Scan for the cell matching the given text and deliver its (X, Y) coordinate at center. 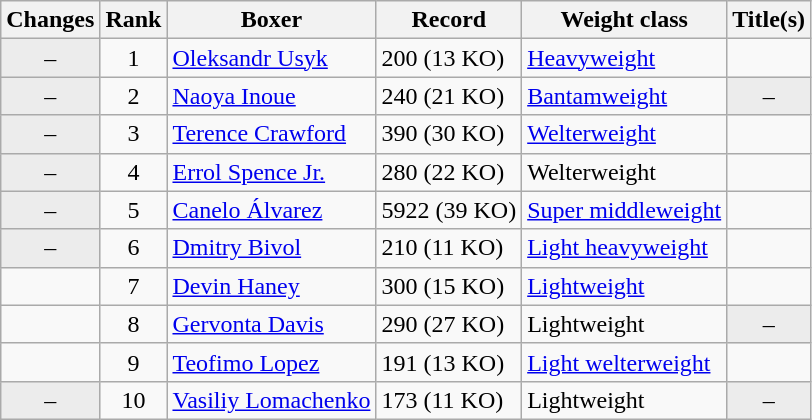
5922 (39 KO) (449, 210)
Light heavyweight (624, 248)
4 (134, 172)
Super middleweight (624, 210)
Terence Crawford (272, 134)
3 (134, 134)
240 (21 KO) (449, 96)
Dmitry Bivol (272, 248)
300 (15 KO) (449, 286)
Light welterweight (624, 362)
9 (134, 362)
191 (13 KO) (449, 362)
290 (27 KO) (449, 324)
200 (13 KO) (449, 58)
Bantamweight (624, 96)
Title(s) (769, 20)
7 (134, 286)
Devin Haney (272, 286)
1 (134, 58)
173 (11 KO) (449, 400)
Changes (50, 20)
280 (22 KO) (449, 172)
8 (134, 324)
Record (449, 20)
2 (134, 96)
Teofimo Lopez (272, 362)
5 (134, 210)
Rank (134, 20)
Naoya Inoue (272, 96)
Canelo Álvarez (272, 210)
Errol Spence Jr. (272, 172)
390 (30 KO) (449, 134)
210 (11 KO) (449, 248)
Gervonta Davis (272, 324)
6 (134, 248)
Heavyweight (624, 58)
Oleksandr Usyk (272, 58)
Vasiliy Lomachenko (272, 400)
Boxer (272, 20)
10 (134, 400)
Weight class (624, 20)
